From the cell containing the given text, extract its center point as [X, Y] coordinate. 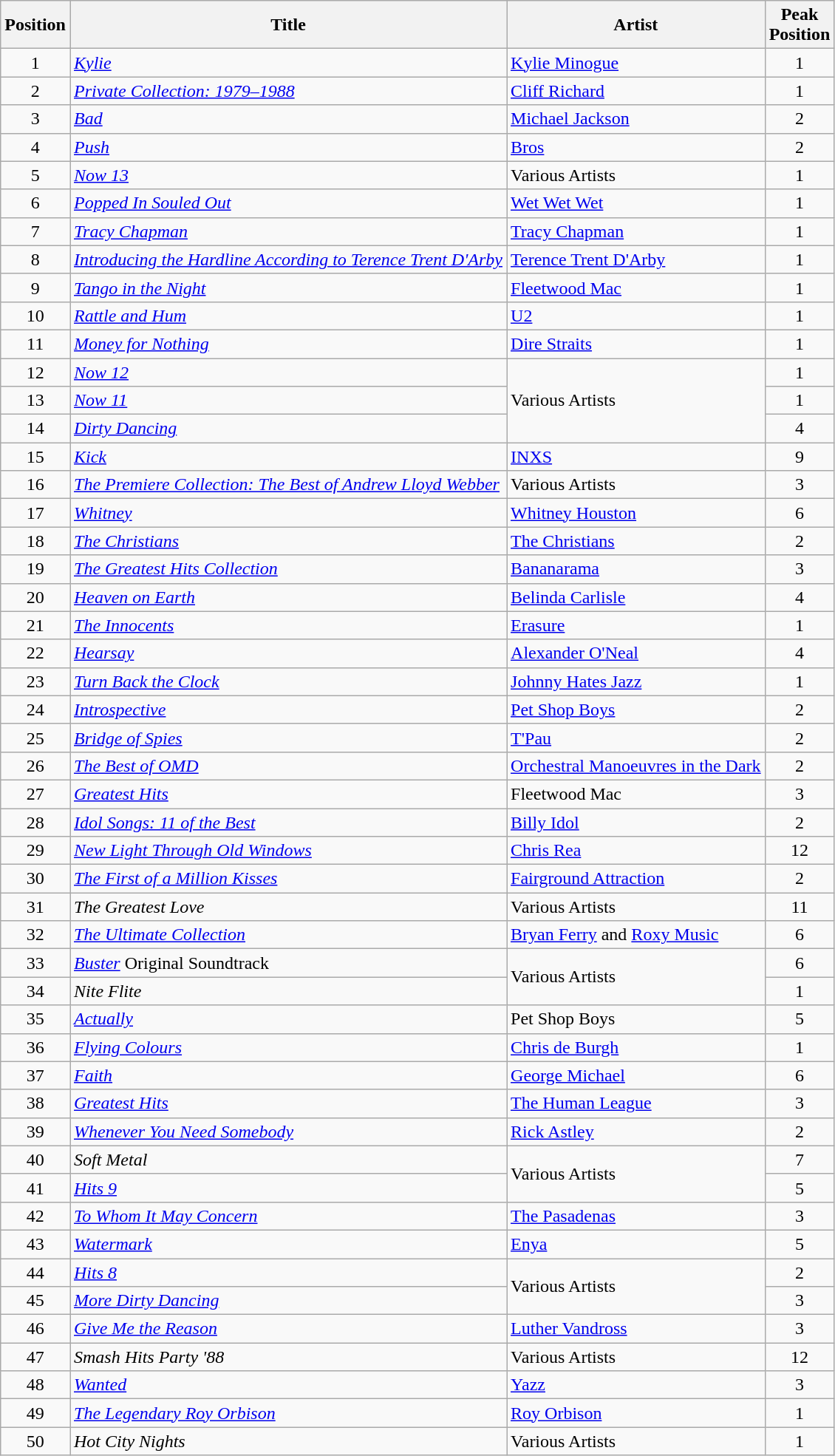
PeakPosition [800, 25]
13 [35, 401]
25 [35, 738]
22 [35, 653]
Kylie Minogue [636, 63]
The Pasadenas [636, 1216]
Hits 8 [288, 1272]
Belinda Carlisle [636, 597]
39 [35, 1132]
Position [35, 25]
Introducing the Hardline According to Terence Trent D'Arby [288, 259]
30 [35, 879]
Chris Rea [636, 851]
Give Me the Reason [288, 1329]
43 [35, 1244]
27 [35, 794]
Title [288, 25]
INXS [636, 457]
New Light Through Old Windows [288, 851]
Roy Orbison [636, 1413]
Buster Original Soundtrack [288, 963]
Smash Hits Party '88 [288, 1357]
Billy Idol [636, 823]
16 [35, 485]
Soft Metal [288, 1160]
Alexander O'Neal [636, 653]
10 [35, 316]
The Best of OMD [288, 766]
44 [35, 1272]
Kylie [288, 63]
47 [35, 1357]
38 [35, 1103]
Artist [636, 25]
Fairground Attraction [636, 879]
Michael Jackson [636, 119]
Watermark [288, 1244]
Whitney [288, 513]
Hits 9 [288, 1188]
8 [35, 259]
18 [35, 541]
Now 13 [288, 175]
37 [35, 1075]
Now 12 [288, 372]
Chris de Burgh [636, 1047]
Bridge of Spies [288, 738]
31 [35, 907]
Now 11 [288, 401]
The Innocents [288, 625]
The Greatest Love [288, 907]
35 [35, 1019]
Actually [288, 1019]
15 [35, 457]
46 [35, 1329]
The Premiere Collection: The Best of Andrew Lloyd Webber [288, 485]
21 [35, 625]
42 [35, 1216]
Heaven on Earth [288, 597]
41 [35, 1188]
Wet Wet Wet [636, 203]
Turn Back the Clock [288, 681]
49 [35, 1413]
Hearsay [288, 653]
Johnny Hates Jazz [636, 681]
23 [35, 681]
More Dirty Dancing [288, 1301]
Cliff Richard [636, 91]
32 [35, 935]
Yazz [636, 1385]
20 [35, 597]
50 [35, 1441]
U2 [636, 316]
Private Collection: 1979–1988 [288, 91]
40 [35, 1160]
Popped In Souled Out [288, 203]
George Michael [636, 1075]
34 [35, 991]
24 [35, 710]
The Ultimate Collection [288, 935]
Nite Flite [288, 991]
Bros [636, 147]
36 [35, 1047]
Rattle and Hum [288, 316]
Dirty Dancing [288, 429]
Luther Vandross [636, 1329]
29 [35, 851]
Whitney Houston [636, 513]
45 [35, 1301]
Dire Straits [636, 344]
26 [35, 766]
Orchestral Manoeuvres in the Dark [636, 766]
Erasure [636, 625]
The First of a Million Kisses [288, 879]
Introspective [288, 710]
28 [35, 823]
48 [35, 1385]
Terence Trent D'Arby [636, 259]
19 [35, 569]
17 [35, 513]
Push [288, 147]
Faith [288, 1075]
Idol Songs: 11 of the Best [288, 823]
Money for Nothing [288, 344]
Flying Colours [288, 1047]
14 [35, 429]
Bryan Ferry and Roxy Music [636, 935]
To Whom It May Concern [288, 1216]
Kick [288, 457]
Hot City Nights [288, 1441]
Wanted [288, 1385]
T'Pau [636, 738]
The Legendary Roy Orbison [288, 1413]
33 [35, 963]
The Human League [636, 1103]
Enya [636, 1244]
Bananarama [636, 569]
The Greatest Hits Collection [288, 569]
Bad [288, 119]
Whenever You Need Somebody [288, 1132]
Rick Astley [636, 1132]
Tango in the Night [288, 288]
